Locate the cell with the specified text and output its (x, y) center coordinate. 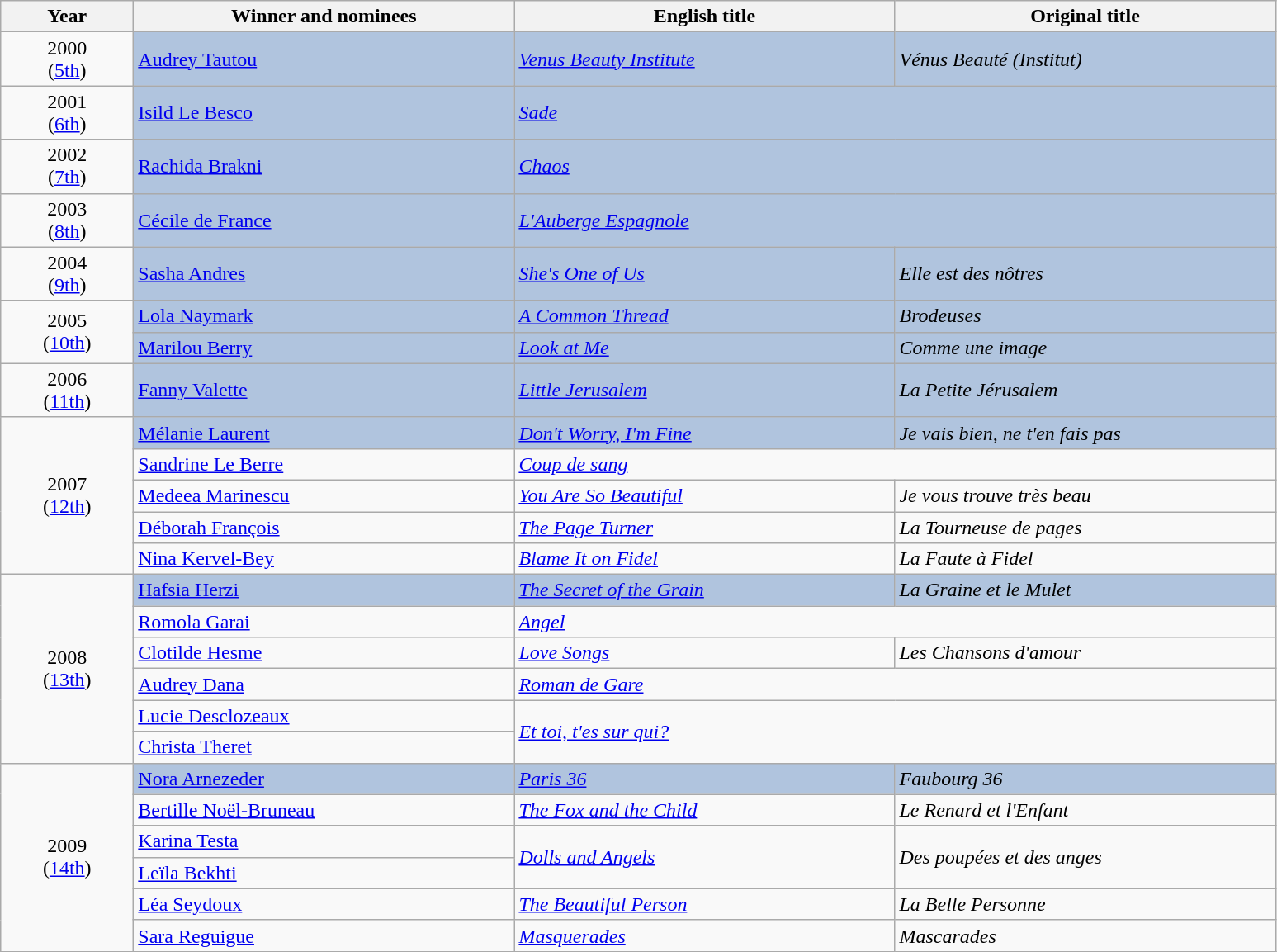
Marilou Berry (324, 348)
Coup de sang (895, 464)
Sade (895, 112)
Dolls and Angels (705, 857)
Little Jerusalem (705, 390)
2007(12th) (68, 495)
Paris 36 (705, 779)
L'Auberge Espagnole (895, 220)
Angel (895, 622)
2003(8th) (68, 220)
Vénus Beauté (Institut) (1085, 59)
The Secret of the Grain (705, 590)
Audrey Dana (324, 684)
Isild Le Besco (324, 112)
Déborah François (324, 528)
Rachida Brakni (324, 167)
Chaos (895, 167)
Fanny Valette (324, 390)
Leïla Bekhti (324, 873)
La Belle Personne (1085, 904)
A Common Thread (705, 316)
Et toi, t'es sur qui? (895, 732)
La Graine et le Mulet (1085, 590)
Je vous trouve très beau (1085, 495)
Cécile de France (324, 220)
La Petite Jérusalem (1085, 390)
Mascarades (1085, 935)
Les Chansons d'amour (1085, 653)
The Fox and the Child (705, 810)
Léa Seydoux (324, 904)
Roman de Gare (895, 684)
Hafsia Herzi (324, 590)
Christa Theret (324, 747)
Le Renard et l'Enfant (1085, 810)
Mélanie Laurent (324, 433)
Lola Naymark (324, 316)
Faubourg 36 (1085, 779)
2005(10th) (68, 332)
The Page Turner (705, 528)
Original title (1085, 17)
Sara Reguigue (324, 935)
2008(13th) (68, 669)
Brodeuses (1085, 316)
2006(11th) (68, 390)
Des poupées et des anges (1085, 857)
Lucie Desclozeaux (324, 716)
Clotilde Hesme (324, 653)
2001(6th) (68, 112)
The Beautiful Person (705, 904)
Medeea Marinescu (324, 495)
Comme une image (1085, 348)
Year (68, 17)
2009(14th) (68, 857)
Winner and nominees (324, 17)
English title (705, 17)
Blame It on Fidel (705, 559)
Romola Garai (324, 622)
Audrey Tautou (324, 59)
Don't Worry, I'm Fine (705, 433)
Bertille Noël-Bruneau (324, 810)
Nora Arnezeder (324, 779)
2002(7th) (68, 167)
Elle est des nôtres (1085, 274)
You Are So Beautiful (705, 495)
Je vais bien, ne t'en fais pas (1085, 433)
2004(9th) (68, 274)
Look at Me (705, 348)
Sasha Andres (324, 274)
2000(5th) (68, 59)
Venus Beauty Institute (705, 59)
Sandrine Le Berre (324, 464)
Love Songs (705, 653)
Masquerades (705, 935)
She's One of Us (705, 274)
Karina Testa (324, 841)
Nina Kervel-Bey (324, 559)
La Faute à Fidel (1085, 559)
La Tourneuse de pages (1085, 528)
